For the text-containing cell, return its midpoint in (x, y) coordinate format. 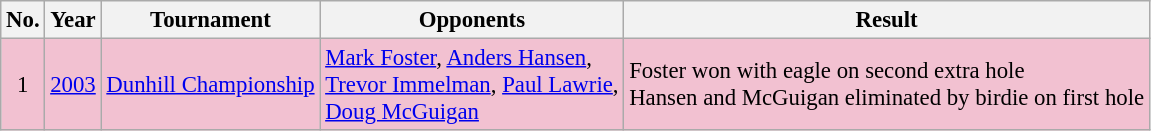
No. (23, 20)
Tournament (210, 20)
Result (887, 20)
Mark Foster, Anders Hansen, Trevor Immelman, Paul Lawrie, Doug McGuigan (472, 85)
Foster won with eagle on second extra holeHansen and McGuigan eliminated by birdie on first hole (887, 85)
Year (73, 20)
Opponents (472, 20)
2003 (73, 85)
Dunhill Championship (210, 85)
1 (23, 85)
